Search for the cell housing the specified text and yield its (x, y) center coordinate. 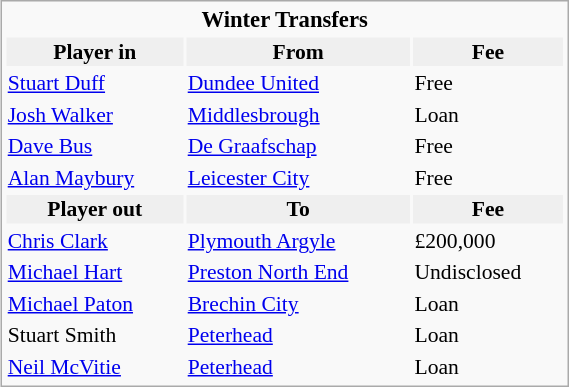
Plymouth Argyle (298, 240)
Brechin City (298, 304)
Undisclosed (488, 272)
Leicester City (298, 178)
Michael Hart (94, 272)
Josh Walker (94, 114)
Chris Clark (94, 240)
Player in (94, 52)
Player out (94, 209)
From (298, 52)
Neil McVitie (94, 366)
Michael Paton (94, 304)
£200,000 (488, 240)
Alan Maybury (94, 178)
Stuart Smith (94, 335)
Middlesbrough (298, 114)
Winter Transfers (284, 20)
To (298, 209)
De Graafschap (298, 146)
Preston North End (298, 272)
Dave Bus (94, 146)
Dundee United (298, 83)
Stuart Duff (94, 83)
